Provide the [X, Y] coordinate of the cell's center where the given text is located.  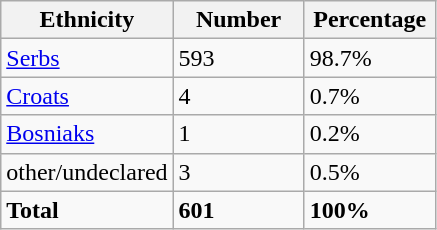
other/undeclared [87, 172]
Total [87, 210]
100% [370, 210]
593 [238, 58]
1 [238, 134]
Percentage [370, 20]
Bosniaks [87, 134]
601 [238, 210]
0.5% [370, 172]
0.2% [370, 134]
Croats [87, 96]
Ethnicity [87, 20]
Serbs [87, 58]
4 [238, 96]
Number [238, 20]
98.7% [370, 58]
3 [238, 172]
0.7% [370, 96]
